Return [x, y] of the center of cell containing provided text 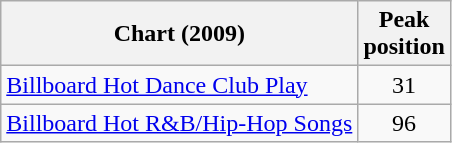
Billboard Hot Dance Club Play [180, 85]
Peakposition [404, 34]
96 [404, 123]
31 [404, 85]
Billboard Hot R&B/Hip-Hop Songs [180, 123]
Chart (2009) [180, 34]
